From the cell containing the given text, extract its center point as [X, Y] coordinate. 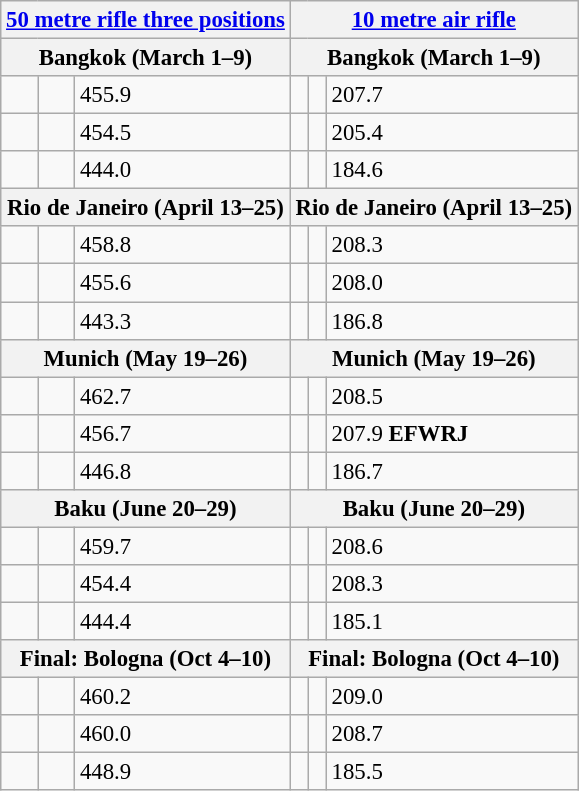
448.9 [183, 772]
443.3 [183, 321]
462.7 [183, 396]
207.7 [452, 95]
444.4 [183, 621]
209.0 [452, 697]
454.4 [183, 584]
458.8 [183, 245]
186.8 [452, 321]
456.7 [183, 433]
460.2 [183, 697]
205.4 [452, 133]
208.7 [452, 734]
455.9 [183, 95]
208.0 [452, 283]
455.6 [183, 283]
454.5 [183, 133]
459.7 [183, 546]
184.6 [452, 170]
185.1 [452, 621]
186.7 [452, 471]
446.8 [183, 471]
10 metre air rifle [434, 20]
185.5 [452, 772]
208.5 [452, 396]
444.0 [183, 170]
207.9 EFWRJ [452, 433]
208.6 [452, 546]
460.0 [183, 734]
50 metre rifle three positions [146, 20]
